Provide the (x, y) coordinate of the cell's center where the given text is located.  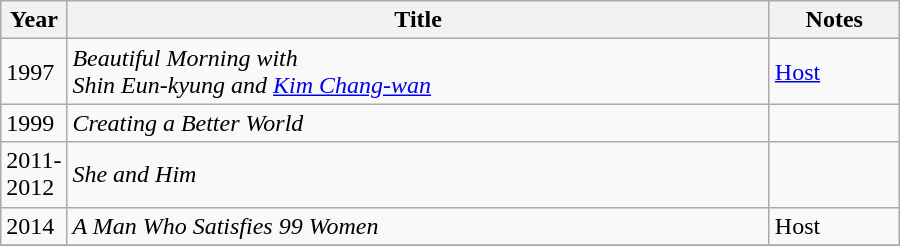
1999 (34, 123)
2011-2012 (34, 174)
Year (34, 20)
Notes (834, 20)
Creating a Better World (418, 123)
2014 (34, 226)
Title (418, 20)
A Man Who Satisfies 99 Women (418, 226)
1997 (34, 72)
She and Him (418, 174)
Beautiful Morning with Shin Eun-kyung and Kim Chang-wan (418, 72)
